Provide the [X, Y] coordinate of the cell's center where the given text is located.  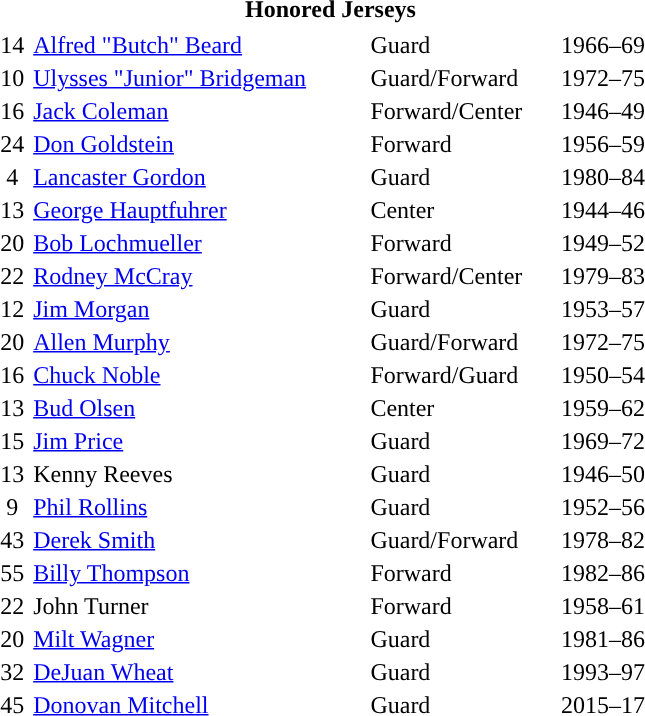
Jim Price [199, 441]
Alfred "Butch" Beard [199, 45]
Derek Smith [199, 540]
Milt Wagner [199, 639]
Rodney McCray [199, 276]
Forward/Guard [463, 375]
John Turner [199, 606]
Bud Olsen [199, 408]
Don Goldstein [199, 144]
Lancaster Gordon [199, 177]
Kenny Reeves [199, 474]
Jim Morgan [199, 309]
Jack Coleman [199, 111]
Ulysses "Junior" Bridgeman [199, 78]
Phil Rollins [199, 507]
Chuck Noble [199, 375]
DeJuan Wheat [199, 672]
Billy Thompson [199, 573]
Allen Murphy [199, 342]
Bob Lochmueller [199, 243]
George Hauptfuhrer [199, 210]
